Pinpoint the cell where the given text exists, returning its (X, Y) midpoint coordinate. 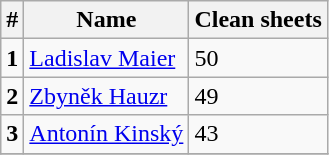
3 (12, 134)
1 (12, 58)
49 (258, 96)
Clean sheets (258, 20)
Zbyněk Hauzr (106, 96)
2 (12, 96)
50 (258, 58)
Ladislav Maier (106, 58)
Name (106, 20)
Antonín Kinský (106, 134)
43 (258, 134)
# (12, 20)
